Return the [x, y] coordinate for the center point of the cell that contains the specified text.  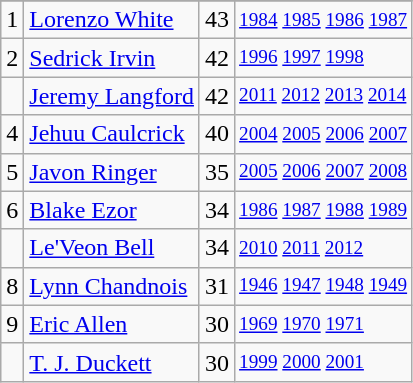
2 [12, 58]
6 [12, 210]
1996 1997 1998 [324, 58]
Lorenzo White [112, 20]
1969 1970 1971 [324, 324]
1984 1985 1986 1987 [324, 20]
Sedrick Irvin [112, 58]
43 [216, 20]
2010 2011 2012 [324, 248]
1986 1987 1988 1989 [324, 210]
1946 1947 1948 1949 [324, 286]
2004 2005 2006 2007 [324, 134]
5 [12, 172]
4 [12, 134]
40 [216, 134]
9 [12, 324]
1999 2000 2001 [324, 362]
35 [216, 172]
Lynn Chandnois [112, 286]
Eric Allen [112, 324]
2011 2012 2013 2014 [324, 96]
2005 2006 2007 2008 [324, 172]
Jehuu Caulcrick [112, 134]
Javon Ringer [112, 172]
Jeremy Langford [112, 96]
31 [216, 286]
Blake Ezor [112, 210]
Le'Veon Bell [112, 248]
1 [12, 20]
T. J. Duckett [112, 362]
8 [12, 286]
